Determine the (x, y) coordinate at the center of the cell enclosing the given text.  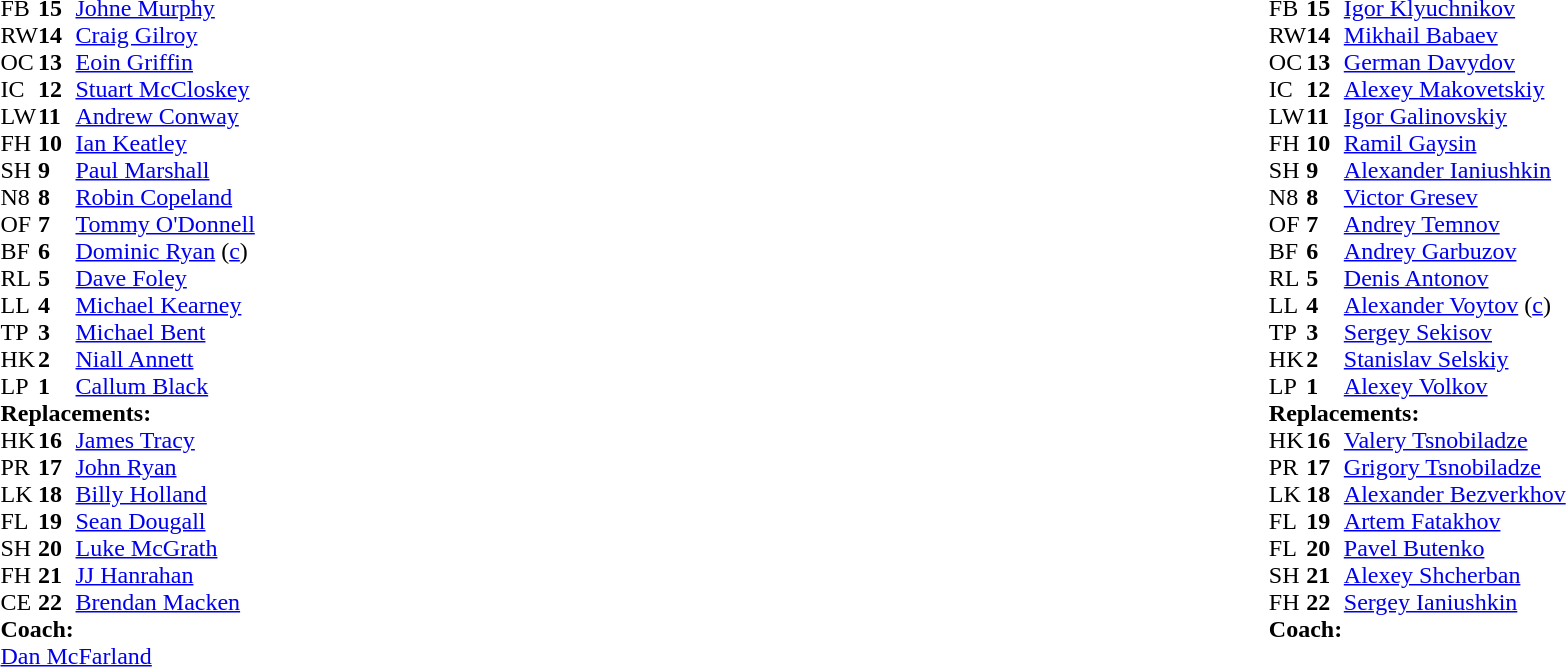
Denis Antonov (1455, 278)
Callum Black (166, 386)
Alexey Makovetskiy (1455, 90)
Michael Bent (166, 332)
Stuart McCloskey (166, 90)
Andrew Conway (166, 116)
Andrey Temnov (1455, 224)
Niall Annett (166, 360)
Mikhail Babaev (1455, 36)
Pavel Butenko (1455, 548)
JJ Hanrahan (166, 576)
Michael Kearney (166, 306)
Tommy O'Donnell (166, 224)
Victor Gresev (1455, 198)
Sean Dougall (166, 522)
Luke McGrath (166, 548)
Igor Galinovskiy (1455, 116)
Craig Gilroy (166, 36)
Valery Tsnobiladze (1455, 440)
CE (19, 602)
Andrey Garbuzov (1455, 252)
Sergey Sekisov (1455, 332)
Brendan Macken (166, 602)
German Davydov (1455, 62)
Artem Fatakhov (1455, 522)
Dominic Ryan (c) (166, 252)
Alexey Shcherban (1455, 576)
James Tracy (166, 440)
Dave Foley (166, 278)
Alexander Ianiushkin (1455, 170)
Billy Holland (166, 494)
Robin Copeland (166, 198)
John Ryan (166, 468)
Alexey Volkov (1455, 386)
Paul Marshall (166, 170)
Sergey Ianiushkin (1455, 602)
Alexander Bezverkhov (1455, 494)
Alexander Voytov (c) (1455, 306)
Eoin Griffin (166, 62)
Ramil Gaysin (1455, 144)
Grigory Tsnobiladze (1455, 468)
Ian Keatley (166, 144)
Stanislav Selskiy (1455, 360)
